Return the (x, y) coordinate for the center point of the cell that contains the specified text.  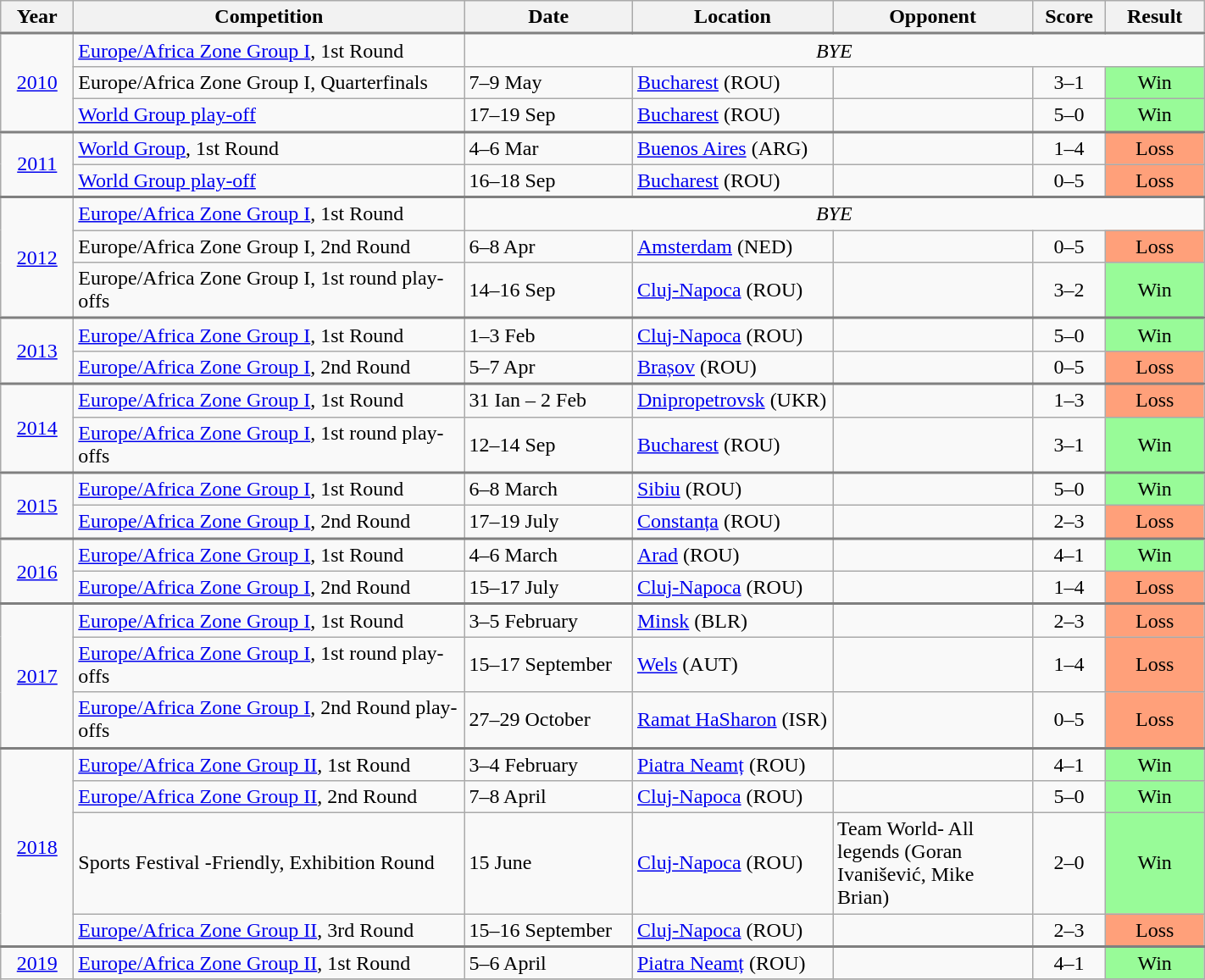
Ramat HaSharon (ISR) (732, 720)
2–0 (1069, 864)
Buenos Aires (ARG) (732, 147)
Constanța (ROU) (732, 522)
3–5 February (549, 620)
2016 (37, 571)
2019 (37, 964)
World Group, 1st Round (269, 147)
Team World- All legends (Goran Ivanišević, Mike Brian) (932, 864)
17–19 July (549, 522)
5–7 Apr (549, 368)
2010 (37, 83)
Minsk (BLR) (732, 620)
3–2 (1069, 291)
17–19 Sep (549, 115)
4–6 March (549, 554)
15–16 September (549, 930)
2015 (37, 506)
Location (732, 17)
4–6 Mar (549, 147)
Year (37, 17)
16–18 Sep (549, 181)
Arad (ROU) (732, 554)
Competition (269, 17)
Date (549, 17)
Sibiu (ROU) (732, 490)
Score (1069, 17)
Wels (AUT) (732, 664)
7–9 May (549, 82)
2017 (37, 676)
Amsterdam (NED) (732, 246)
1–3 Feb (549, 335)
2013 (37, 352)
31 Ian – 2 Feb (549, 400)
5–6 April (549, 964)
6–8 March (549, 490)
12–14 Sep (549, 445)
14–16 Sep (549, 291)
Sports Festival -Friendly, Exhibition Round (269, 864)
3–4 February (549, 764)
Europe/Africa Zone Group I, Quarterfinals (269, 82)
15 June (549, 864)
Dnipropetrovsk (UKR) (732, 400)
Europe/Africa Zone Group II, 2nd Round (269, 797)
15–17 September (549, 664)
2012 (37, 257)
Europe/Africa Zone Group I, 2nd Round play-offs (269, 720)
Brașov (ROU) (732, 368)
Europe/Africa Zone Group II, 3rd Round (269, 930)
Result (1155, 17)
2011 (37, 164)
2014 (37, 429)
15–17 July (549, 588)
27–29 October (549, 720)
6–8 Apr (549, 246)
1–3 (1069, 400)
Opponent (932, 17)
2018 (37, 847)
7–8 April (549, 797)
